Return the (X, Y) coordinate for the center point of the cell that contains the specified text.  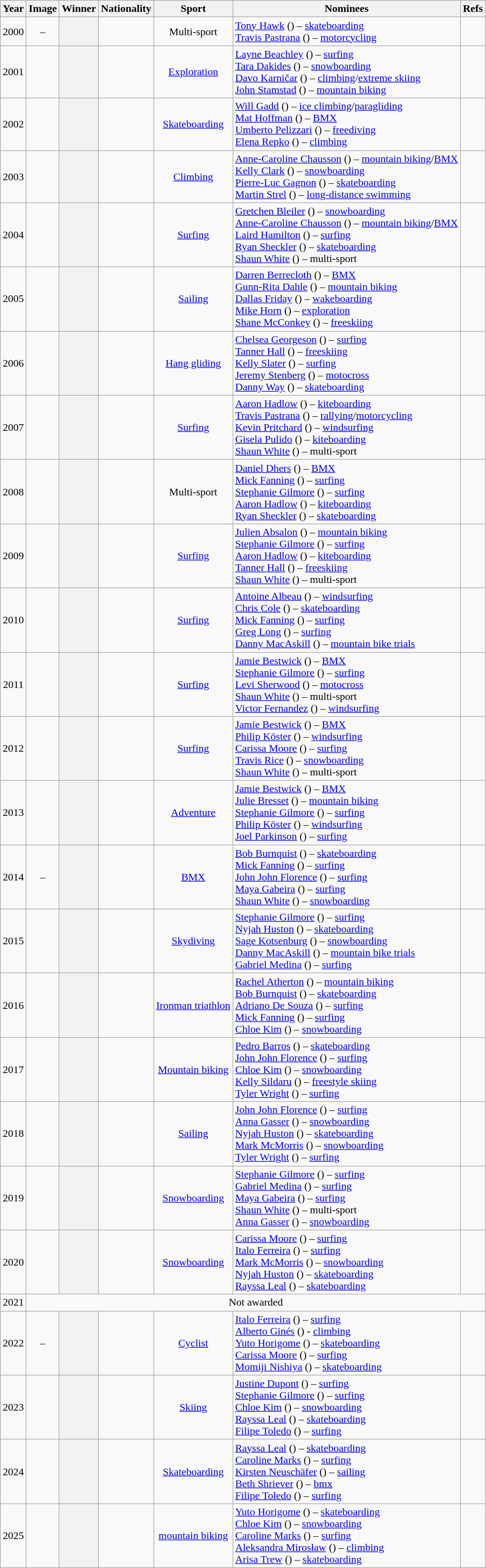
Tony Hawk () – skateboarding Travis Pastrana () – motorcycling (347, 32)
2014 (13, 877)
2018 (13, 1134)
Adventure (193, 813)
Chelsea Georgeson () – surfing Tanner Hall () – freeskiing Kelly Slater () – surfing Jeremy Stenberg () – motocross Danny Way () – skateboarding (347, 363)
2016 (13, 1005)
Bob Burnquist () – skateboarding Mick Fanning () – surfing John John Florence () – surfing Maya Gabeira () – surfing Shaun White () – snowboarding (347, 877)
Winner (79, 9)
Italo Ferreira () – surfing Alberto Ginés () - climbing Yuto Horigome () – skateboarding Carissa Moore () – surfing Momiji Nishiya () – skateboarding (347, 1343)
Rayssa Leal () – skateboarding Caroline Marks () – surfing Kirsten Neuschäfer () – sailing Beth Shriever () – bmx Filipe Toledo () – surfing (347, 1471)
2010 (13, 620)
Justine Dupont () – surfing Stephanie Gilmore () – surfing Chloe Kim () – snowboarding Rayssa Leal () – skateboarding Filipe Toledo () – surfing (347, 1407)
2001 (13, 72)
BMX (193, 877)
Layne Beachley () – surfing Tara Dakides () – snowboarding Davo Karničar () – climbing/extreme skiing John Stamstad () – mountain biking (347, 72)
2024 (13, 1471)
2020 (13, 1262)
Year (13, 9)
Exploration (193, 72)
2005 (13, 299)
2007 (13, 427)
2022 (13, 1343)
2008 (13, 491)
2021 (13, 1302)
Jamie Bestwick () – BMX Stephanie Gilmore () – surfing Levi Sherwood () – motocross Shaun White () – multi-sport Victor Fernandez () – windsurfing (347, 684)
Not awarded (256, 1302)
Jamie Bestwick () – BMX Philip Köster () – windsurfing Carissa Moore () – surfing Travis Rice () – snowboarding Shaun White () – multi-sport (347, 749)
2013 (13, 813)
mountain biking (193, 1535)
Stephanie Gilmore () – surfing Gabriel Medina () – surfing Maya Gabeira () – surfing Shaun White () – multi-sport Anna Gasser () – snowboarding (347, 1198)
2011 (13, 684)
Carissa Moore () – surfing Italo Ferreira () – surfing Mark McMorris () – snowboarding Nyjah Huston () – skateboarding Rayssa Leal () – skateboarding (347, 1262)
Nominees (347, 9)
Skiing (193, 1407)
Hang gliding (193, 363)
Skydiving (193, 941)
Daniel Dhers () – BMX Mick Fanning () – surfing Stephanie Gilmore () – surfing Aaron Hadlow () – kiteboarding Ryan Sheckler () – skateboarding (347, 491)
2004 (13, 235)
2025 (13, 1535)
Jamie Bestwick () – BMX Julie Bresset () – mountain biking Stephanie Gilmore () – surfing Philip Köster () – windsurfing Joel Parkinson () – surfing (347, 813)
2002 (13, 124)
2015 (13, 941)
2006 (13, 363)
Cyclist (193, 1343)
2023 (13, 1407)
2000 (13, 32)
Sport (193, 9)
Climbing (193, 177)
2003 (13, 177)
2017 (13, 1070)
Image (43, 9)
Mountain biking (193, 1070)
Ironman triathlon (193, 1005)
Refs (473, 9)
Nationality (126, 9)
Will Gadd () – ice climbing/paragliding Mat Hoffman () – BMX Umberto Pelizzari () – freediving Elena Repko () – climbing (347, 124)
2009 (13, 556)
2012 (13, 749)
2019 (13, 1198)
